Extract the [x, y] coordinate from the center of the cell holding the provided text.  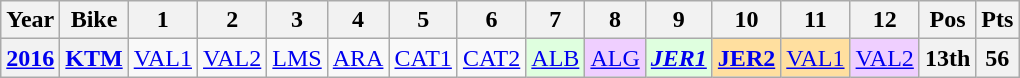
10 [746, 20]
12 [884, 20]
7 [556, 20]
1 [162, 20]
2 [232, 20]
CAT2 [491, 58]
ALB [556, 58]
Year [30, 20]
ALG [615, 58]
CAT1 [423, 58]
3 [297, 20]
6 [491, 20]
JER1 [678, 58]
Pts [998, 20]
JER2 [746, 58]
LMS [297, 58]
2016 [30, 58]
KTM [94, 58]
11 [816, 20]
Bike [94, 20]
56 [998, 58]
8 [615, 20]
13th [947, 58]
9 [678, 20]
Pos [947, 20]
ARA [358, 58]
4 [358, 20]
5 [423, 20]
